Scan for the cell matching the given text and deliver its (x, y) coordinate at center. 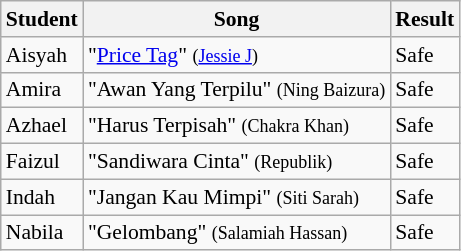
Azhael (42, 126)
"Sandiwara Cinta" (Republik) (236, 162)
Nabila (42, 233)
"Price Tag" (Jessie J) (236, 55)
"Harus Terpisah" (Chakra Khan) (236, 126)
Faizul (42, 162)
Indah (42, 197)
Aisyah (42, 55)
"Gelombang" (Salamiah Hassan) (236, 233)
Student (42, 19)
"Jangan Kau Mimpi" (Siti Sarah) (236, 197)
Result (424, 19)
Song (236, 19)
"Awan Yang Terpilu" (Ning Baizura) (236, 90)
Amira (42, 90)
